Capture the cell that displays the provided text and extract its (x, y) central coordinate. 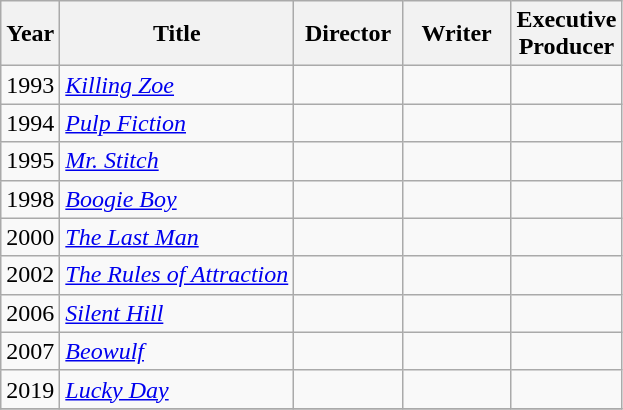
Killing Zoe (177, 85)
2000 (30, 237)
Title (177, 34)
Beowulf (177, 351)
The Rules of Attraction (177, 275)
Writer (456, 34)
Silent Hill (177, 313)
Pulp Fiction (177, 123)
1993 (30, 85)
ExecutiveProducer (566, 34)
1995 (30, 161)
Boogie Boy (177, 199)
The Last Man (177, 237)
Mr. Stitch (177, 161)
1994 (30, 123)
1998 (30, 199)
2006 (30, 313)
Year (30, 34)
2007 (30, 351)
2002 (30, 275)
2019 (30, 389)
Director (348, 34)
Lucky Day (177, 389)
